Capture the cell that displays the provided text and extract its [X, Y] central coordinate. 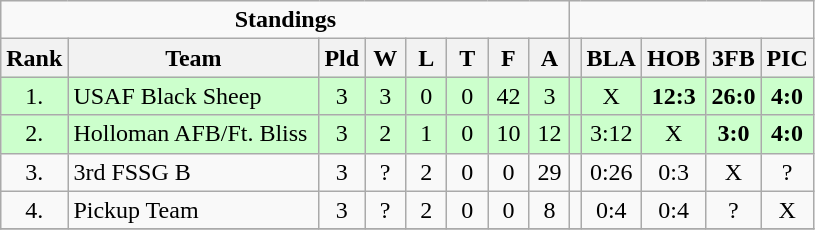
3:0 [734, 134]
3rd FSSG B [194, 172]
F [508, 58]
Pld [342, 58]
0:26 [611, 172]
W [386, 58]
12 [550, 134]
Holloman AFB/Ft. Bliss [194, 134]
1. [34, 96]
12:3 [673, 96]
T [468, 58]
BLA [611, 58]
3:12 [611, 134]
Rank [34, 58]
29 [550, 172]
L [426, 58]
26:0 [734, 96]
2. [34, 134]
4. [34, 210]
1 [426, 134]
PIC [787, 58]
Standings [286, 20]
Team [194, 58]
42 [508, 96]
0:3 [673, 172]
10 [508, 134]
HOB [673, 58]
8 [550, 210]
3. [34, 172]
3FB [734, 58]
Pickup Team [194, 210]
USAF Black Sheep [194, 96]
A [550, 58]
